Determine the (x, y) coordinate at the center of the cell enclosing the given text.  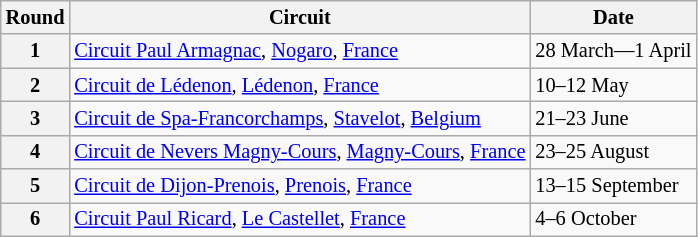
4 (36, 152)
Circuit de Dijon-Prenois, Prenois, France (300, 186)
3 (36, 118)
Circuit Paul Ricard, Le Castellet, France (300, 219)
Circuit de Lédenon, Lédenon, France (300, 85)
28 March—1 April (613, 51)
21–23 June (613, 118)
Date (613, 17)
5 (36, 186)
4–6 October (613, 219)
Circuit (300, 17)
Circuit de Spa-Francorchamps, Stavelot, Belgium (300, 118)
13–15 September (613, 186)
2 (36, 85)
Round (36, 17)
10–12 May (613, 85)
1 (36, 51)
Circuit Paul Armagnac, Nogaro, France (300, 51)
Circuit de Nevers Magny-Cours, Magny-Cours, France (300, 152)
23–25 August (613, 152)
6 (36, 219)
